Determine the [X, Y] coordinate at the center of the cell enclosing the given text.  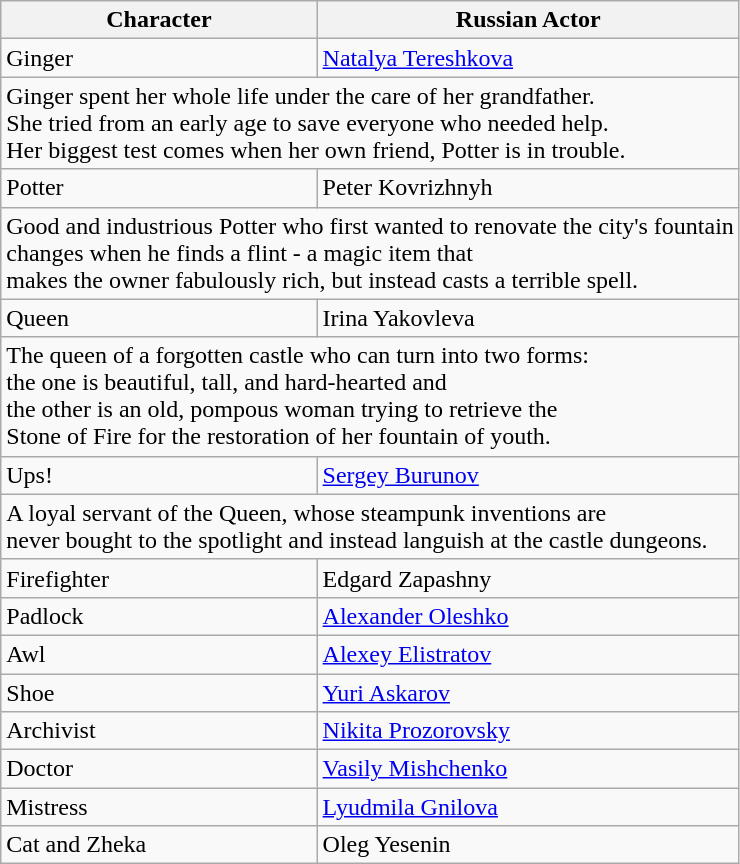
Alexander Oleshko [528, 616]
A loyal servant of the Queen, whose steampunk inventions arenever bought to the spotlight and instead languish at the castle dungeons. [370, 526]
Russian Actor [528, 20]
Ups! [159, 475]
Lyudmila Gnilova [528, 807]
Character [159, 20]
Alexey Elistratov [528, 654]
Edgard Zapashny [528, 578]
Natalya Tereshkova [528, 58]
Archivist [159, 731]
Shoe [159, 693]
Firefighter [159, 578]
Yuri Askarov [528, 693]
Oleg Yesenin [528, 845]
Doctor [159, 769]
Mistress [159, 807]
Irina Yakovleva [528, 318]
Awl [159, 654]
Sergey Burunov [528, 475]
Potter [159, 188]
Vasily Mishchenko [528, 769]
Nikita Prozorovsky [528, 731]
Сat and Zheka [159, 845]
Padlock [159, 616]
Queen [159, 318]
Peter Kovrizhnyh [528, 188]
Ginger [159, 58]
